Extract the (x, y) coordinate from the center of the cell holding the provided text.  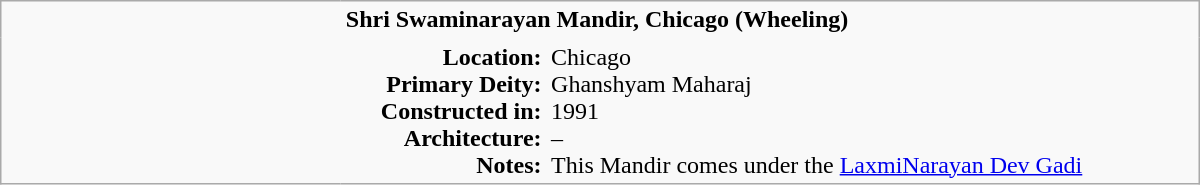
Location:Primary Deity:Constructed in:Architecture:Notes: (444, 110)
Shri Swaminarayan Mandir, Chicago (Wheeling) (770, 20)
Chicago Ghanshyam Maharaj 1991 – This Mandir comes under the LaxmiNarayan Dev Gadi (872, 110)
